For the text-containing cell, return its midpoint in [x, y] coordinate format. 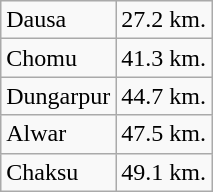
Chomu [58, 58]
49.1 km. [164, 172]
41.3 km. [164, 58]
Dausa [58, 20]
27.2 km. [164, 20]
47.5 km. [164, 134]
Alwar [58, 134]
44.7 km. [164, 96]
Dungarpur [58, 96]
Chaksu [58, 172]
